Output the (x, y) coordinate of the center of the cell containing the given text.  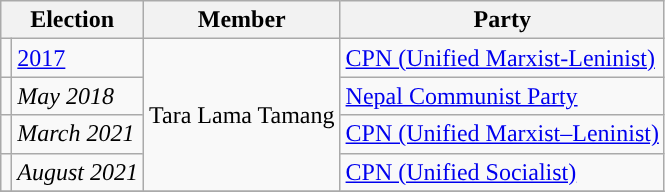
Party (502, 20)
March 2021 (78, 134)
CPN (Unified Socialist) (502, 172)
2017 (78, 58)
CPN (Unified Marxist–Leninist) (502, 134)
Election (72, 20)
August 2021 (78, 172)
Nepal Communist Party (502, 96)
CPN (Unified Marxist-Leninist) (502, 58)
May 2018 (78, 96)
Member (242, 20)
Tara Lama Tamang (242, 115)
